Determine the [X, Y] coordinate at the center of the cell enclosing the given text.  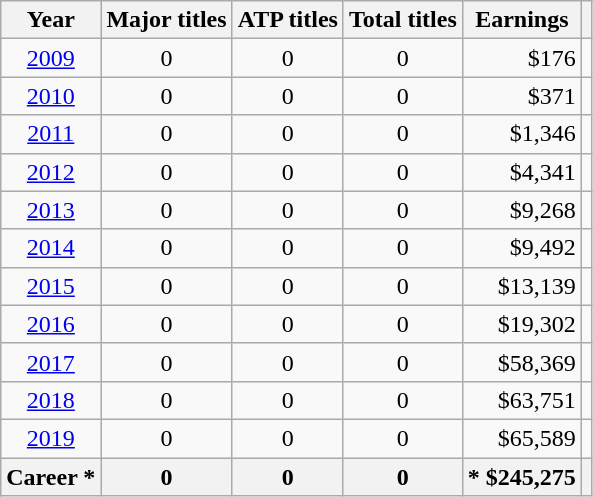
$63,751 [522, 400]
$65,589 [522, 438]
2011 [51, 134]
2013 [51, 210]
* $245,275 [522, 477]
2010 [51, 96]
Career * [51, 477]
$19,302 [522, 324]
$371 [522, 96]
Total titles [402, 20]
2017 [51, 362]
$1,346 [522, 134]
Major titles [166, 20]
2018 [51, 400]
2014 [51, 248]
$58,369 [522, 362]
2019 [51, 438]
$9,492 [522, 248]
$13,139 [522, 286]
Year [51, 20]
2016 [51, 324]
2009 [51, 58]
2012 [51, 172]
ATP titles [288, 20]
2015 [51, 286]
Earnings [522, 20]
$4,341 [522, 172]
$9,268 [522, 210]
$176 [522, 58]
